Pinpoint the cell where the given text exists, returning its (x, y) midpoint coordinate. 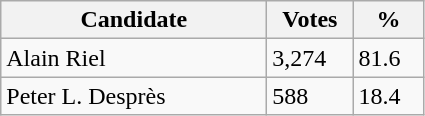
18.4 (388, 96)
81.6 (388, 58)
Votes (310, 20)
Candidate (134, 20)
3,274 (310, 58)
Alain Riel (134, 58)
Peter L. Desprès (134, 96)
% (388, 20)
588 (310, 96)
